Extract the [x, y] coordinate from the center of the cell holding the provided text.  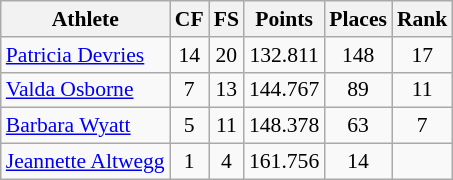
132.811 [284, 55]
63 [358, 126]
161.756 [284, 162]
Patricia Devries [86, 55]
148 [358, 55]
Rank [422, 19]
FS [226, 19]
Valda Osborne [86, 90]
1 [190, 162]
144.767 [284, 90]
Athlete [86, 19]
Barbara Wyatt [86, 126]
17 [422, 55]
148.378 [284, 126]
Places [358, 19]
4 [226, 162]
13 [226, 90]
CF [190, 19]
89 [358, 90]
5 [190, 126]
20 [226, 55]
Points [284, 19]
Jeannette Altwegg [86, 162]
